Return (X, Y) of the center of cell containing provided text 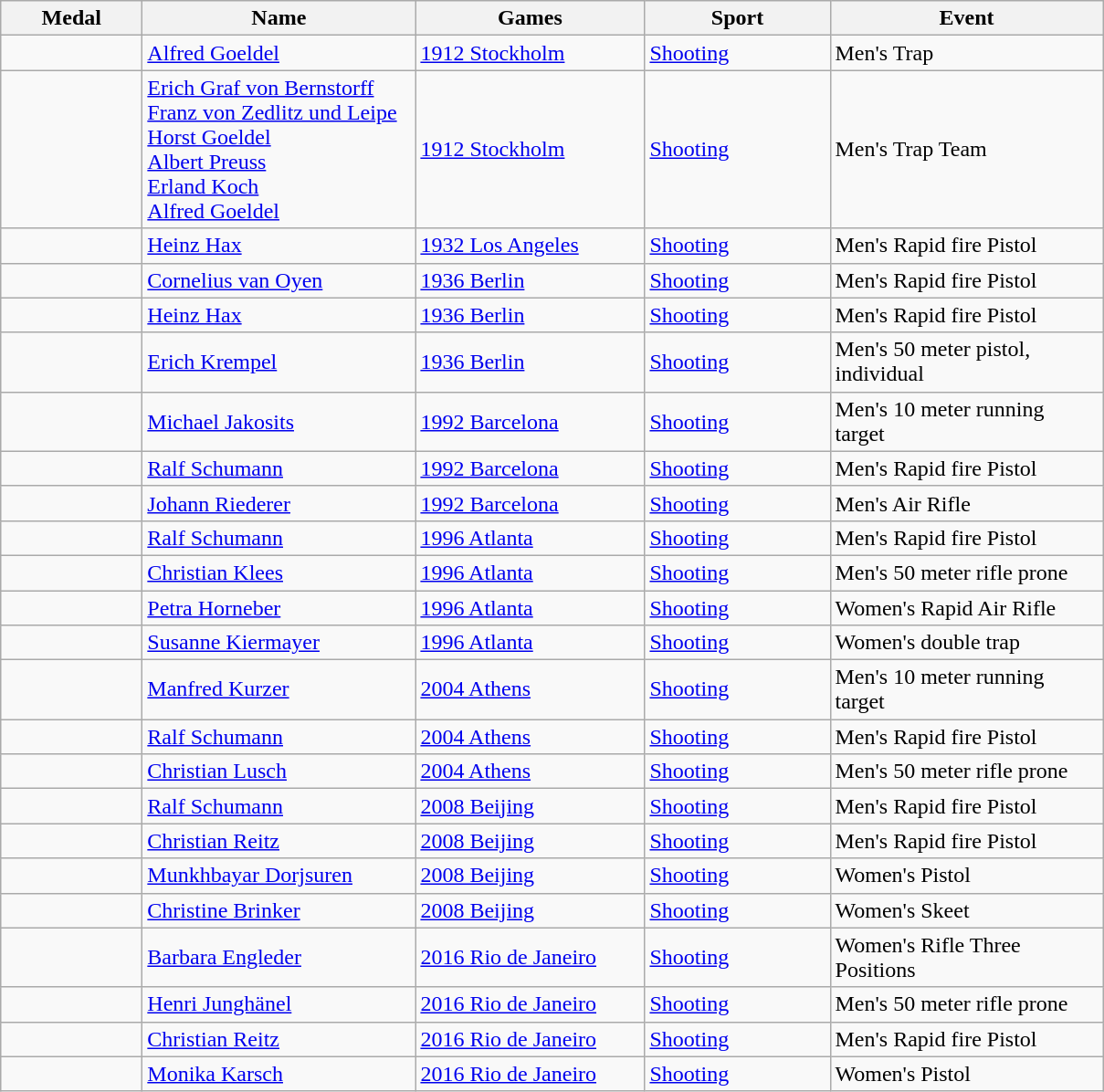
Women's Rapid Air Rifle (966, 607)
Sport (738, 18)
Erich Krempel (279, 362)
Henri Junghänel (279, 1004)
Event (966, 18)
Men's Air Rifle (966, 503)
Medal (71, 18)
1932 Los Angeles (530, 246)
Michael Jakosits (279, 422)
Women's double trap (966, 643)
Susanne Kiermayer (279, 643)
Johann Riederer (279, 503)
Christian Klees (279, 572)
Men's Trap (966, 53)
Cornelius van Oyen (279, 280)
Christian Lusch (279, 772)
Games (530, 18)
Men's 50 meter pistol, individual (966, 362)
Men's Trap Team (966, 150)
Manfred Kurzer (279, 690)
Christine Brinker (279, 910)
Women's Rifle Three Positions (966, 957)
Name (279, 18)
Erich Graf von BernstorffFranz von Zedlitz und LeipeHorst GoeldelAlbert PreussErland KochAlfred Goeldel (279, 150)
Barbara Engleder (279, 957)
Alfred Goeldel (279, 53)
Petra Horneber (279, 607)
Women's Skeet (966, 910)
Munkhbayar Dorjsuren (279, 876)
Monika Karsch (279, 1074)
